Return [x, y] of the center of cell containing provided text 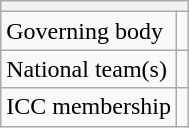
Governing body [89, 31]
National team(s) [89, 69]
ICC membership [89, 107]
